Return the (x, y) coordinate for the center point of the cell that contains the specified text.  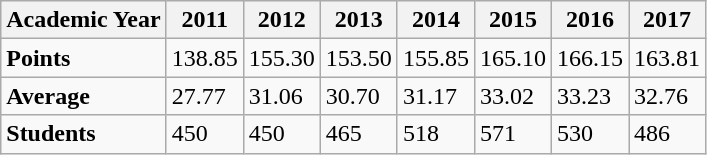
32.76 (668, 96)
33.23 (590, 96)
486 (668, 134)
571 (512, 134)
Academic Year (84, 20)
2015 (512, 20)
2013 (358, 20)
518 (436, 134)
Average (84, 96)
Points (84, 58)
2016 (590, 20)
2011 (204, 20)
165.10 (512, 58)
155.30 (282, 58)
2012 (282, 20)
27.77 (204, 96)
155.85 (436, 58)
31.17 (436, 96)
33.02 (512, 96)
138.85 (204, 58)
30.70 (358, 96)
Students (84, 134)
465 (358, 134)
2017 (668, 20)
2014 (436, 20)
163.81 (668, 58)
166.15 (590, 58)
31.06 (282, 96)
530 (590, 134)
153.50 (358, 58)
